Extract the [x, y] coordinate from the center of the cell holding the provided text.  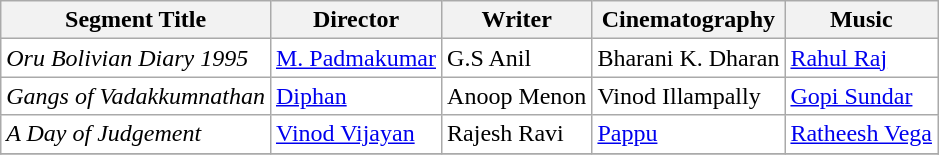
M. Padmakumar [356, 58]
Oru Bolivian Diary 1995 [136, 58]
Director [356, 20]
Bharani K. Dharan [688, 58]
Music [862, 20]
A Day of Judgement [136, 134]
Pappu [688, 134]
Gopi Sundar [862, 96]
Vinod Illampally [688, 96]
Anoop Menon [517, 96]
Gangs of Vadakkumnathan [136, 96]
Cinematography [688, 20]
Diphan [356, 96]
Rajesh Ravi [517, 134]
G.S Anil [517, 58]
Ratheesh Vega [862, 134]
Vinod Vijayan [356, 134]
Segment Title [136, 20]
Rahul Raj [862, 58]
Writer [517, 20]
